Output the [X, Y] coordinate of the center of the cell containing the given text.  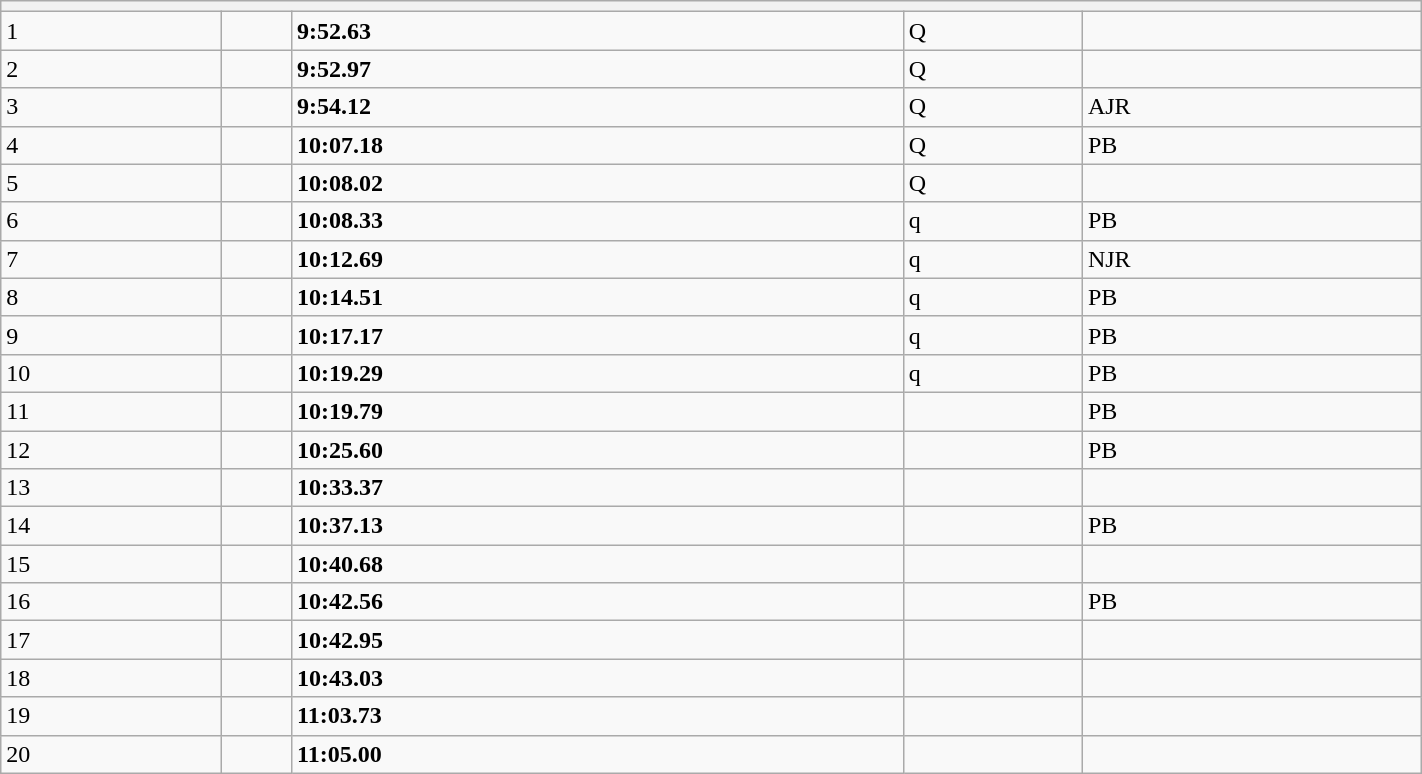
AJR [1252, 107]
10:33.37 [597, 488]
13 [112, 488]
10:14.51 [597, 297]
10:37.13 [597, 526]
10:12.69 [597, 259]
6 [112, 221]
19 [112, 716]
15 [112, 564]
1 [112, 31]
10:19.79 [597, 411]
7 [112, 259]
10:17.17 [597, 335]
9:52.63 [597, 31]
11:03.73 [597, 716]
12 [112, 449]
10:42.95 [597, 640]
16 [112, 602]
8 [112, 297]
10:40.68 [597, 564]
10:08.33 [597, 221]
9 [112, 335]
NJR [1252, 259]
9:52.97 [597, 69]
18 [112, 678]
11:05.00 [597, 754]
10:19.29 [597, 373]
17 [112, 640]
10:25.60 [597, 449]
20 [112, 754]
14 [112, 526]
9:54.12 [597, 107]
10:08.02 [597, 183]
10:43.03 [597, 678]
2 [112, 69]
11 [112, 411]
10:42.56 [597, 602]
3 [112, 107]
5 [112, 183]
10 [112, 373]
4 [112, 145]
10:07.18 [597, 145]
